For the text-containing cell, return its midpoint in [X, Y] coordinate format. 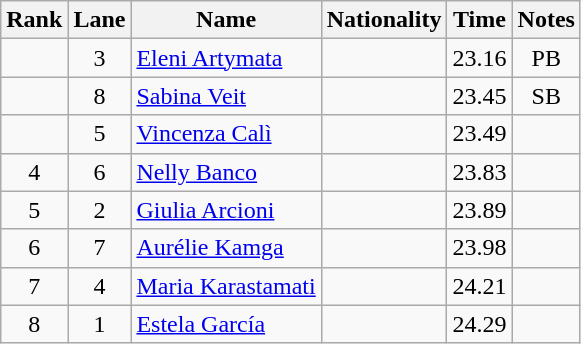
24.29 [480, 324]
PB [546, 58]
23.98 [480, 248]
Time [480, 20]
Notes [546, 20]
1 [100, 324]
23.49 [480, 134]
Lane [100, 20]
23.45 [480, 96]
Nationality [384, 20]
Estela García [226, 324]
Aurélie Kamga [226, 248]
Eleni Artymata [226, 58]
3 [100, 58]
23.89 [480, 210]
Name [226, 20]
Maria Karastamati [226, 286]
Giulia Arcioni [226, 210]
24.21 [480, 286]
2 [100, 210]
Vincenza Calì [226, 134]
23.83 [480, 172]
Nelly Banco [226, 172]
Sabina Veit [226, 96]
Rank [34, 20]
23.16 [480, 58]
SB [546, 96]
